Pinpoint the cell where the given text exists, returning its [X, Y] midpoint coordinate. 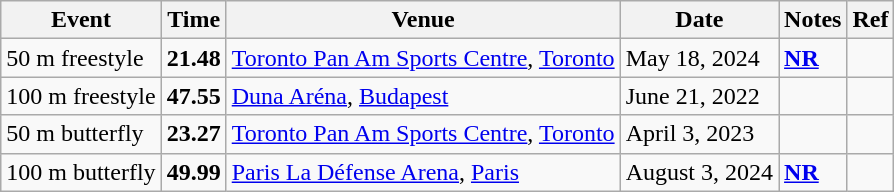
100 m butterfly [81, 172]
47.55 [194, 96]
Venue [423, 20]
21.48 [194, 58]
Date [699, 20]
Duna Aréna, Budapest [423, 96]
Paris La Défense Arena, Paris [423, 172]
May 18, 2024 [699, 58]
Event [81, 20]
49.99 [194, 172]
August 3, 2024 [699, 172]
50 m freestyle [81, 58]
Notes [813, 20]
June 21, 2022 [699, 96]
April 3, 2023 [699, 134]
Ref [870, 20]
Time [194, 20]
50 m butterfly [81, 134]
23.27 [194, 134]
100 m freestyle [81, 96]
